Scan for the cell matching the given text and deliver its (X, Y) coordinate at center. 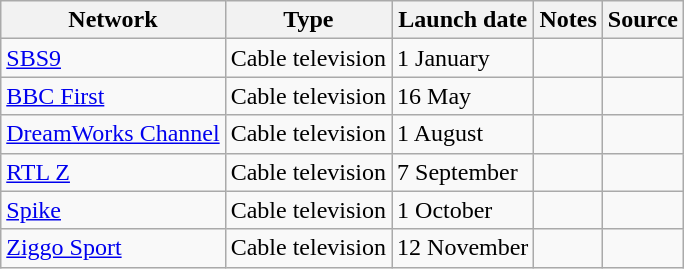
7 September (463, 172)
RTL Z (113, 172)
Source (642, 20)
Ziggo Sport (113, 248)
16 May (463, 96)
1 January (463, 58)
12 November (463, 248)
Spike (113, 210)
1 August (463, 134)
DreamWorks Channel (113, 134)
1 October (463, 210)
Notes (568, 20)
BBC First (113, 96)
Type (308, 20)
Network (113, 20)
SBS9 (113, 58)
Launch date (463, 20)
